Identify which cell holds the provided text, then report its (X, Y) central coordinate. 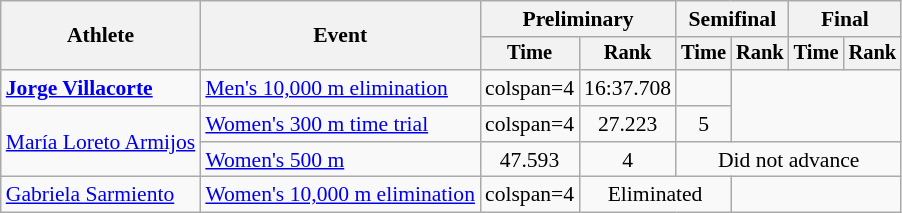
Jorge Villacorte (101, 88)
Athlete (101, 36)
Women's 300 m time trial (340, 124)
Event (340, 36)
Eliminated (655, 195)
Men's 10,000 m elimination (340, 88)
Semifinal (732, 19)
27.223 (628, 124)
16:37.708 (628, 88)
Women's 500 m (340, 160)
5 (704, 124)
Did not advance (788, 160)
4 (628, 160)
María Loreto Armijos (101, 142)
47.593 (530, 160)
Women's 10,000 m elimination (340, 195)
Preliminary (578, 19)
Final (845, 19)
Gabriela Sarmiento (101, 195)
